Return the (x, y) coordinate for the center point of the cell that contains the specified text.  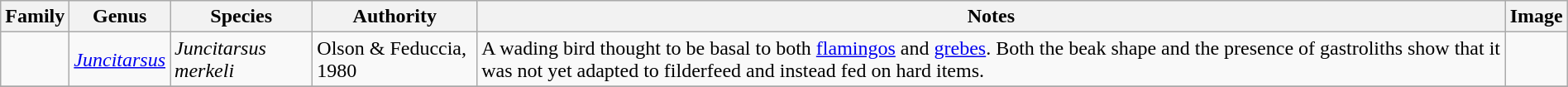
Family (35, 17)
Juncitarsus merkeli (241, 60)
Image (1537, 17)
Species (241, 17)
Genus (120, 17)
Authority (395, 17)
Juncitarsus (120, 60)
Olson & Feduccia, 1980 (395, 60)
Notes (991, 17)
